Return the (x, y) coordinate for the center point of the cell that contains the specified text.  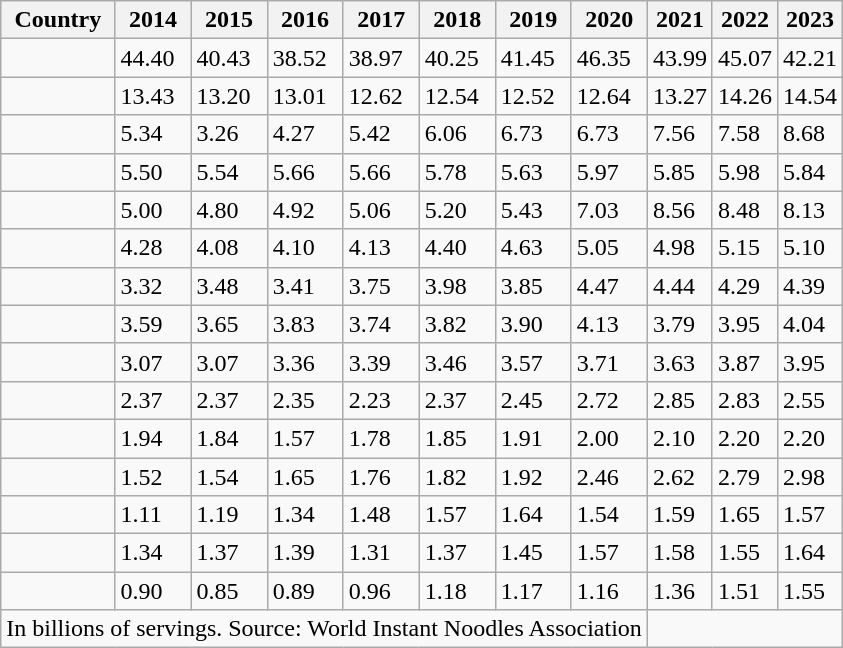
1.48 (381, 515)
2.85 (680, 400)
3.98 (457, 286)
5.50 (153, 172)
5.78 (457, 172)
46.35 (609, 58)
12.64 (609, 96)
3.26 (229, 134)
3.75 (381, 286)
3.48 (229, 286)
1.84 (229, 438)
3.36 (305, 362)
3.82 (457, 324)
1.59 (680, 515)
5.84 (810, 172)
1.11 (153, 515)
2016 (305, 20)
2020 (609, 20)
1.91 (533, 438)
3.65 (229, 324)
5.06 (381, 210)
1.36 (680, 591)
8.68 (810, 134)
3.57 (533, 362)
1.45 (533, 553)
1.78 (381, 438)
4.04 (810, 324)
1.17 (533, 591)
7.03 (609, 210)
40.25 (457, 58)
38.97 (381, 58)
1.92 (533, 477)
13.43 (153, 96)
5.63 (533, 172)
0.96 (381, 591)
4.27 (305, 134)
3.90 (533, 324)
1.51 (744, 591)
2.55 (810, 400)
1.76 (381, 477)
13.27 (680, 96)
14.54 (810, 96)
2018 (457, 20)
4.92 (305, 210)
4.39 (810, 286)
2019 (533, 20)
3.85 (533, 286)
5.43 (533, 210)
3.74 (381, 324)
0.85 (229, 591)
43.99 (680, 58)
In billions of servings. Source: World Instant Noodles Association (324, 629)
3.46 (457, 362)
42.21 (810, 58)
41.45 (533, 58)
3.63 (680, 362)
44.40 (153, 58)
5.97 (609, 172)
1.39 (305, 553)
2017 (381, 20)
5.42 (381, 134)
4.29 (744, 286)
2.00 (609, 438)
5.54 (229, 172)
2.35 (305, 400)
1.18 (457, 591)
1.16 (609, 591)
3.39 (381, 362)
3.41 (305, 286)
5.15 (744, 248)
12.62 (381, 96)
1.31 (381, 553)
13.20 (229, 96)
1.52 (153, 477)
4.47 (609, 286)
2.10 (680, 438)
3.83 (305, 324)
40.43 (229, 58)
2015 (229, 20)
4.28 (153, 248)
3.71 (609, 362)
7.56 (680, 134)
1.58 (680, 553)
1.85 (457, 438)
4.63 (533, 248)
4.98 (680, 248)
2.98 (810, 477)
2.23 (381, 400)
3.87 (744, 362)
5.98 (744, 172)
8.48 (744, 210)
2.83 (744, 400)
2022 (744, 20)
14.26 (744, 96)
4.08 (229, 248)
Country (58, 20)
6.06 (457, 134)
5.34 (153, 134)
4.44 (680, 286)
1.19 (229, 515)
8.13 (810, 210)
2.79 (744, 477)
13.01 (305, 96)
0.89 (305, 591)
2.46 (609, 477)
45.07 (744, 58)
5.10 (810, 248)
2.72 (609, 400)
3.79 (680, 324)
12.54 (457, 96)
3.59 (153, 324)
0.90 (153, 591)
2014 (153, 20)
5.05 (609, 248)
2.62 (680, 477)
2021 (680, 20)
12.52 (533, 96)
4.40 (457, 248)
5.20 (457, 210)
3.32 (153, 286)
2.45 (533, 400)
4.10 (305, 248)
1.94 (153, 438)
38.52 (305, 58)
8.56 (680, 210)
7.58 (744, 134)
5.00 (153, 210)
2023 (810, 20)
5.85 (680, 172)
1.82 (457, 477)
4.80 (229, 210)
